Identify which cell holds the provided text, then report its (x, y) central coordinate. 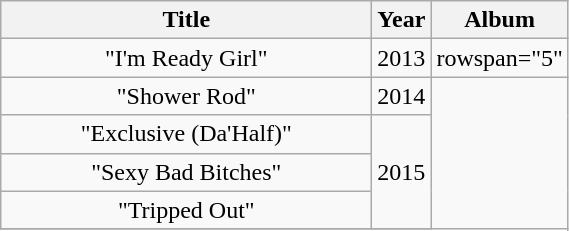
Year (402, 20)
2013 (402, 58)
Album (500, 20)
Title (186, 20)
"Shower Rod" (186, 96)
"Sexy Bad Bitches" (186, 172)
2015 (402, 172)
"I'm Ready Girl" (186, 58)
2014 (402, 96)
rowspan="5" (500, 58)
"Exclusive (Da'Half)" (186, 134)
"Tripped Out" (186, 210)
